Return [X, Y] of the center of cell containing provided text 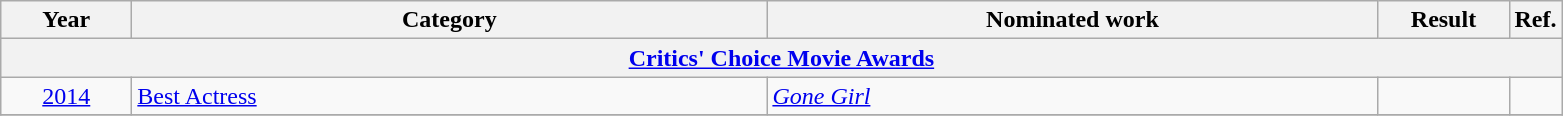
Year [66, 20]
Best Actress [450, 96]
2014 [66, 96]
Result [1444, 20]
Nominated work [1072, 20]
Gone Girl [1072, 96]
Category [450, 20]
Critics' Choice Movie Awards [782, 58]
Ref. [1536, 20]
